Output the (X, Y) coordinate of the center of the cell containing the given text.  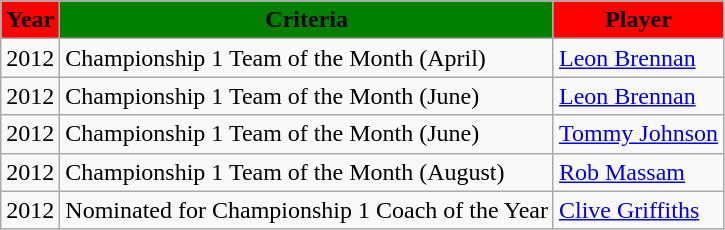
Clive Griffiths (638, 210)
Player (638, 20)
Rob Massam (638, 172)
Year (30, 20)
Tommy Johnson (638, 134)
Criteria (307, 20)
Championship 1 Team of the Month (August) (307, 172)
Nominated for Championship 1 Coach of the Year (307, 210)
Championship 1 Team of the Month (April) (307, 58)
